Provide the [X, Y] coordinate of the cell's center where the given text is located.  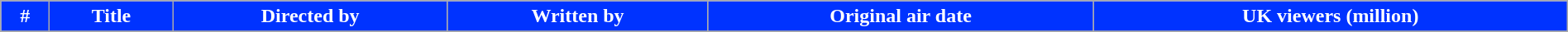
Original air date [901, 16]
Directed by [310, 16]
Title [112, 16]
Written by [577, 16]
UK viewers (million) [1330, 16]
# [25, 16]
